Scan for the cell matching the given text and deliver its (X, Y) coordinate at center. 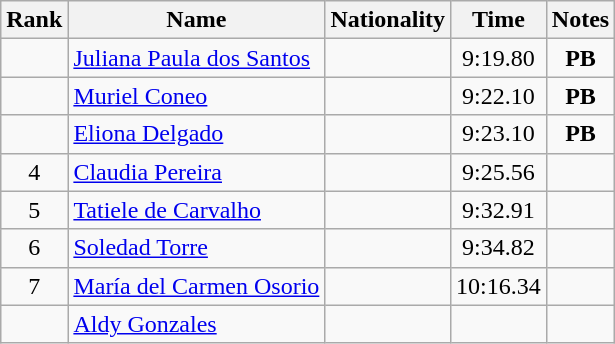
9:23.10 (499, 134)
7 (34, 286)
Claudia Pereira (196, 172)
9:19.80 (499, 58)
Time (499, 20)
5 (34, 210)
Tatiele de Carvalho (196, 210)
9:25.56 (499, 172)
Nationality (388, 20)
Eliona Delgado (196, 134)
Soledad Torre (196, 248)
6 (34, 248)
10:16.34 (499, 286)
María del Carmen Osorio (196, 286)
Muriel Coneo (196, 96)
Name (196, 20)
Notes (580, 20)
4 (34, 172)
9:34.82 (499, 248)
Aldy Gonzales (196, 324)
9:22.10 (499, 96)
9:32.91 (499, 210)
Juliana Paula dos Santos (196, 58)
Rank (34, 20)
